Find where the given text appears and provide that cell's center as [X, Y] coordinate. 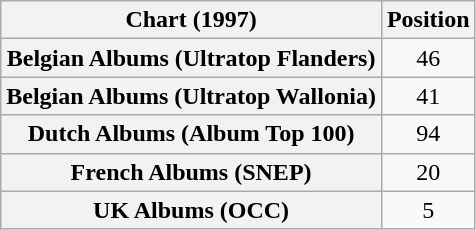
Position [428, 20]
Dutch Albums (Album Top 100) [192, 134]
French Albums (SNEP) [192, 172]
Belgian Albums (Ultratop Flanders) [192, 58]
94 [428, 134]
Chart (1997) [192, 20]
Belgian Albums (Ultratop Wallonia) [192, 96]
46 [428, 58]
5 [428, 210]
20 [428, 172]
41 [428, 96]
UK Albums (OCC) [192, 210]
